Locate the cell with the specified text and output its [X, Y] center coordinate. 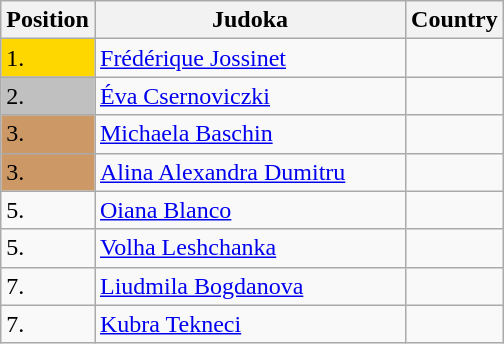
1. [48, 58]
Liudmila Bogdanova [250, 286]
Volha Leshchanka [250, 248]
Michaela Baschin [250, 134]
Country [455, 20]
2. [48, 96]
Kubra Tekneci [250, 324]
Frédérique Jossinet [250, 58]
Judoka [250, 20]
Éva Csernoviczki [250, 96]
Oiana Blanco [250, 210]
Position [48, 20]
Alina Alexandra Dumitru [250, 172]
